Search for the cell housing the specified text and yield its (x, y) center coordinate. 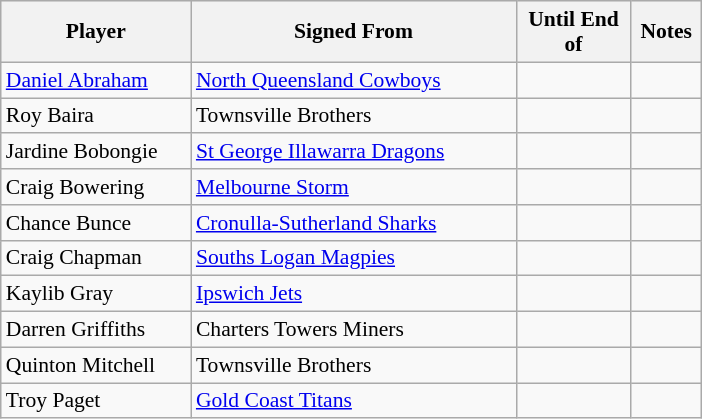
Jardine Bobongie (96, 152)
Souths Logan Magpies (354, 258)
Roy Baira (96, 116)
Charters Towers Miners (354, 330)
Darren Griffiths (96, 330)
Until End of (574, 32)
Chance Bunce (96, 223)
Signed From (354, 32)
North Queensland Cowboys (354, 80)
Craig Bowering (96, 187)
Gold Coast Titans (354, 401)
Quinton Mitchell (96, 365)
St George Illawarra Dragons (354, 152)
Kaylib Gray (96, 294)
Player (96, 32)
Ipswich Jets (354, 294)
Craig Chapman (96, 258)
Troy Paget (96, 401)
Notes (666, 32)
Melbourne Storm (354, 187)
Cronulla-Sutherland Sharks (354, 223)
Daniel Abraham (96, 80)
